Output the (X, Y) coordinate of the center of the cell containing the given text.  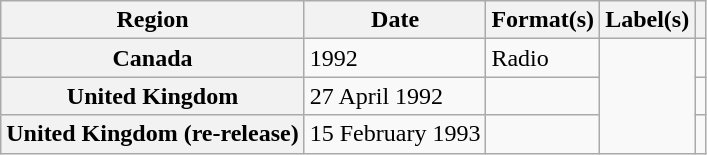
Canada (152, 58)
Label(s) (648, 20)
15 February 1993 (395, 134)
Format(s) (543, 20)
United Kingdom (152, 96)
Radio (543, 58)
27 April 1992 (395, 96)
1992 (395, 58)
Date (395, 20)
Region (152, 20)
United Kingdom (re-release) (152, 134)
